Determine the (X, Y) coordinate at the center of the cell enclosing the given text.  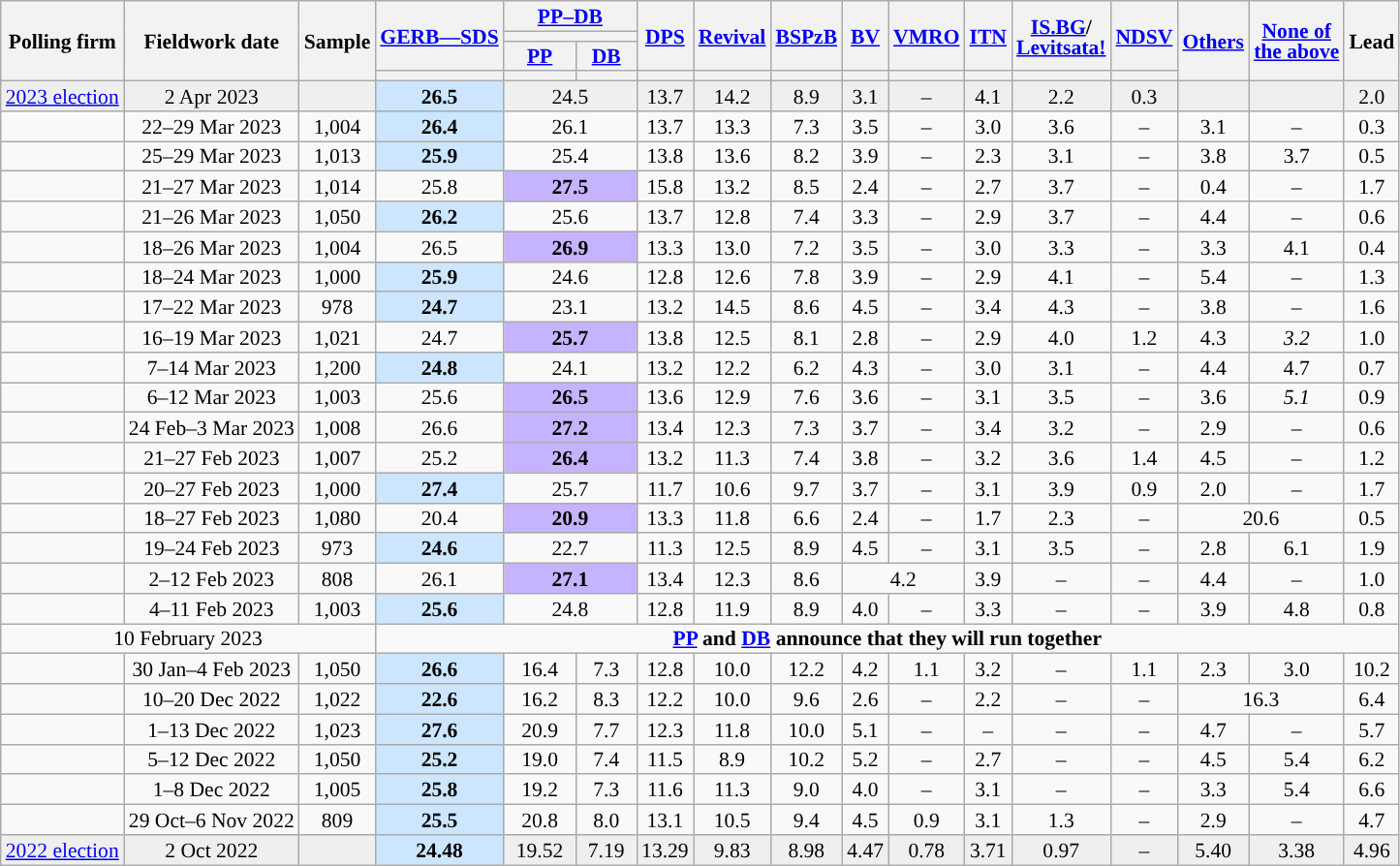
1,013 (337, 157)
Others (1213, 41)
1,008 (337, 428)
14.2 (732, 97)
1,200 (337, 368)
2023 election (62, 97)
6.4 (1372, 699)
BV (865, 36)
Fieldwork date (211, 41)
27.1 (570, 579)
1.4 (1143, 457)
5.2 (865, 759)
PP–DB (570, 15)
19.2 (541, 790)
8.3 (607, 699)
27.5 (570, 186)
4.8 (1296, 608)
18–26 Mar 2023 (211, 246)
5.7 (1372, 728)
3.38 (1296, 851)
8.5 (806, 186)
19.0 (541, 759)
25–29 Mar 2023 (211, 157)
10.5 (732, 820)
808 (337, 579)
7.2 (806, 246)
6–12 Mar 2023 (211, 397)
23.1 (570, 308)
29 Oct–6 Nov 2022 (211, 820)
15.8 (665, 186)
0.78 (926, 851)
2.6 (865, 699)
5–12 Dec 2022 (211, 759)
0.8 (1372, 608)
7.19 (607, 851)
22.7 (570, 548)
20–27 Feb 2023 (211, 488)
1–8 Dec 2022 (211, 790)
26.2 (439, 217)
4.47 (865, 851)
8.2 (806, 157)
VMRO (926, 36)
14.5 (732, 308)
22.6 (439, 699)
1.9 (1372, 548)
GERB—SDS (439, 36)
BSPzB (806, 36)
11.5 (665, 759)
11.9 (732, 608)
9.0 (806, 790)
20.4 (439, 517)
16–19 Mar 2023 (211, 337)
25.4 (570, 157)
20.6 (1260, 517)
24 Feb–3 Mar 2023 (211, 428)
7.6 (806, 397)
19–24 Feb 2023 (211, 548)
21–27 Feb 2023 (211, 457)
16.4 (541, 668)
21–26 Mar 2023 (211, 217)
973 (337, 548)
2–12 Feb 2023 (211, 579)
1,080 (337, 517)
16.3 (1260, 699)
1,005 (337, 790)
8.1 (806, 337)
Polling firm (62, 41)
PP (541, 56)
1,014 (337, 186)
PP and DB announce that they will run together (887, 639)
11.7 (665, 488)
13.29 (665, 851)
21–27 Mar 2023 (211, 186)
1,007 (337, 457)
978 (337, 308)
18–24 Mar 2023 (211, 277)
Sample (337, 41)
3.71 (988, 851)
27.4 (439, 488)
NDSV (1143, 36)
24.48 (439, 851)
ITN (988, 36)
7–14 Mar 2023 (211, 368)
9.4 (806, 820)
10.6 (732, 488)
7.8 (806, 277)
18–27 Feb 2023 (211, 517)
27.6 (439, 728)
None ofthe above (1296, 41)
10 February 2023 (188, 639)
27.2 (570, 428)
Revival (732, 36)
9.7 (806, 488)
0.97 (1061, 851)
IS.BG/Levitsata! (1061, 36)
9.83 (732, 851)
1,023 (337, 728)
20.8 (541, 820)
DB (607, 56)
5.40 (1213, 851)
9.6 (806, 699)
25.5 (439, 820)
17–22 Mar 2023 (211, 308)
1–13 Dec 2022 (211, 728)
2 Oct 2022 (211, 851)
12.6 (732, 277)
13.0 (732, 246)
1,022 (337, 699)
13.1 (665, 820)
2022 election (62, 851)
7.7 (607, 728)
1.6 (1372, 308)
DPS (665, 36)
24.1 (570, 368)
30 Jan–4 Feb 2023 (211, 668)
16.2 (541, 699)
24.5 (570, 97)
22–29 Mar 2023 (211, 126)
4–11 Feb 2023 (211, 608)
2 Apr 2023 (211, 97)
8.98 (806, 851)
4.96 (1372, 851)
809 (337, 820)
10–20 Dec 2022 (211, 699)
6.1 (1296, 548)
26.9 (570, 246)
11.6 (665, 790)
Lead (1372, 41)
19.52 (541, 851)
8.0 (607, 820)
12.9 (732, 397)
0.7 (1372, 368)
1,021 (337, 337)
